Search for the cell housing the specified text and yield its [X, Y] center coordinate. 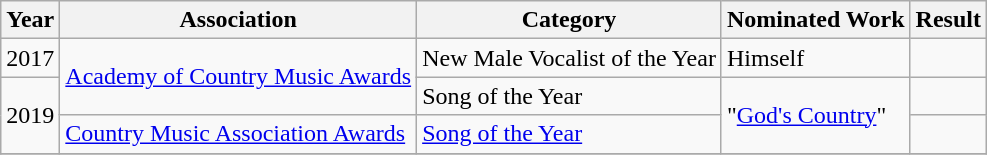
Himself [816, 58]
Country Music Association Awards [238, 134]
Nominated Work [816, 20]
Association [238, 20]
"God's Country" [816, 115]
Year [30, 20]
New Male Vocalist of the Year [570, 58]
2019 [30, 115]
2017 [30, 58]
Result [948, 20]
Category [570, 20]
Academy of Country Music Awards [238, 77]
